Detect which cell encompasses the target text, then output its (X, Y) center coordinate. 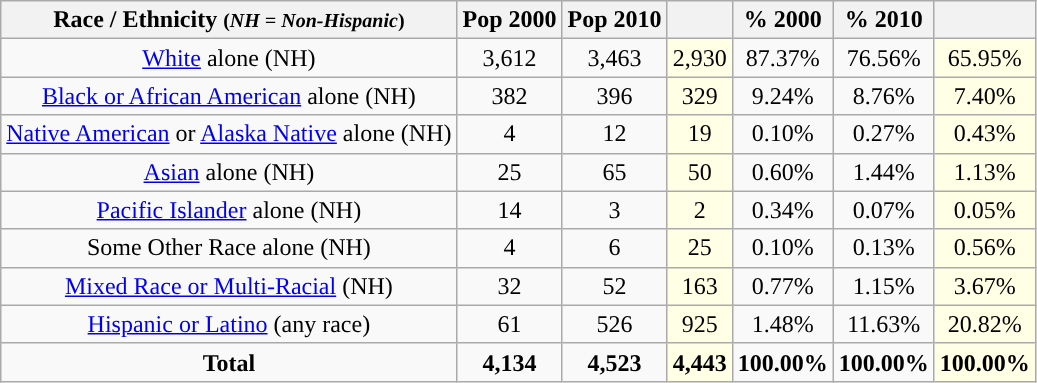
7.40% (984, 96)
3.67% (984, 286)
1.44% (884, 172)
White alone (NH) (229, 58)
Hispanic or Latino (any race) (229, 324)
% 2010 (884, 20)
20.82% (984, 324)
0.13% (884, 248)
Native American or Alaska Native alone (NH) (229, 134)
329 (700, 96)
32 (510, 286)
526 (614, 324)
19 (700, 134)
0.07% (884, 210)
% 2000 (782, 20)
1.48% (782, 324)
382 (510, 96)
6 (614, 248)
4,443 (700, 362)
8.76% (884, 96)
65 (614, 172)
0.56% (984, 248)
2,930 (700, 58)
Pacific Islander alone (NH) (229, 210)
0.27% (884, 134)
65.95% (984, 58)
9.24% (782, 96)
3,463 (614, 58)
Mixed Race or Multi-Racial (NH) (229, 286)
Black or African American alone (NH) (229, 96)
52 (614, 286)
87.37% (782, 58)
Race / Ethnicity (NH = Non-Hispanic) (229, 20)
76.56% (884, 58)
Asian alone (NH) (229, 172)
1.15% (884, 286)
0.77% (782, 286)
Some Other Race alone (NH) (229, 248)
0.43% (984, 134)
50 (700, 172)
925 (700, 324)
163 (700, 286)
61 (510, 324)
12 (614, 134)
1.13% (984, 172)
3 (614, 210)
396 (614, 96)
0.60% (782, 172)
Pop 2010 (614, 20)
4,134 (510, 362)
0.34% (782, 210)
3,612 (510, 58)
2 (700, 210)
4,523 (614, 362)
Pop 2000 (510, 20)
14 (510, 210)
0.05% (984, 210)
Total (229, 362)
11.63% (884, 324)
